Determine the (x, y) coordinate at the center of the cell enclosing the given text.  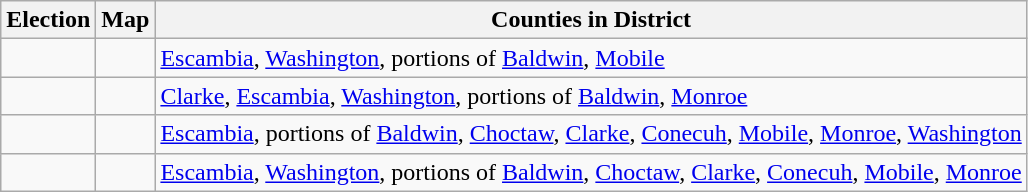
Escambia, portions of Baldwin, Choctaw, Clarke, Conecuh, Mobile, Monroe, Washington (591, 134)
Escambia, Washington, portions of Baldwin, Mobile (591, 58)
Election (48, 20)
Clarke, Escambia, Washington, portions of Baldwin, Monroe (591, 96)
Escambia, Washington, portions of Baldwin, Choctaw, Clarke, Conecuh, Mobile, Monroe (591, 172)
Counties in District (591, 20)
Map (126, 20)
